Detect which cell encompasses the target text, then output its [x, y] center coordinate. 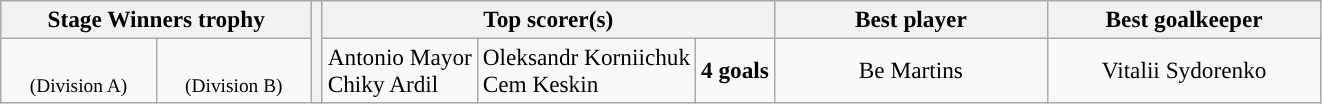
Be Martins [910, 70]
Stage Winners trophy [156, 19]
4 goals [736, 70]
(Division A) [78, 70]
Antonio Mayor Chiky Ardil [400, 70]
Best player [910, 19]
(Division B) [234, 70]
Best goalkeeper [1184, 19]
Oleksandr Korniichuk Cem Keskin [586, 70]
Vitalii Sydorenko [1184, 70]
Top scorer(s) [548, 19]
